Extract the (X, Y) coordinate from the center of the cell holding the provided text.  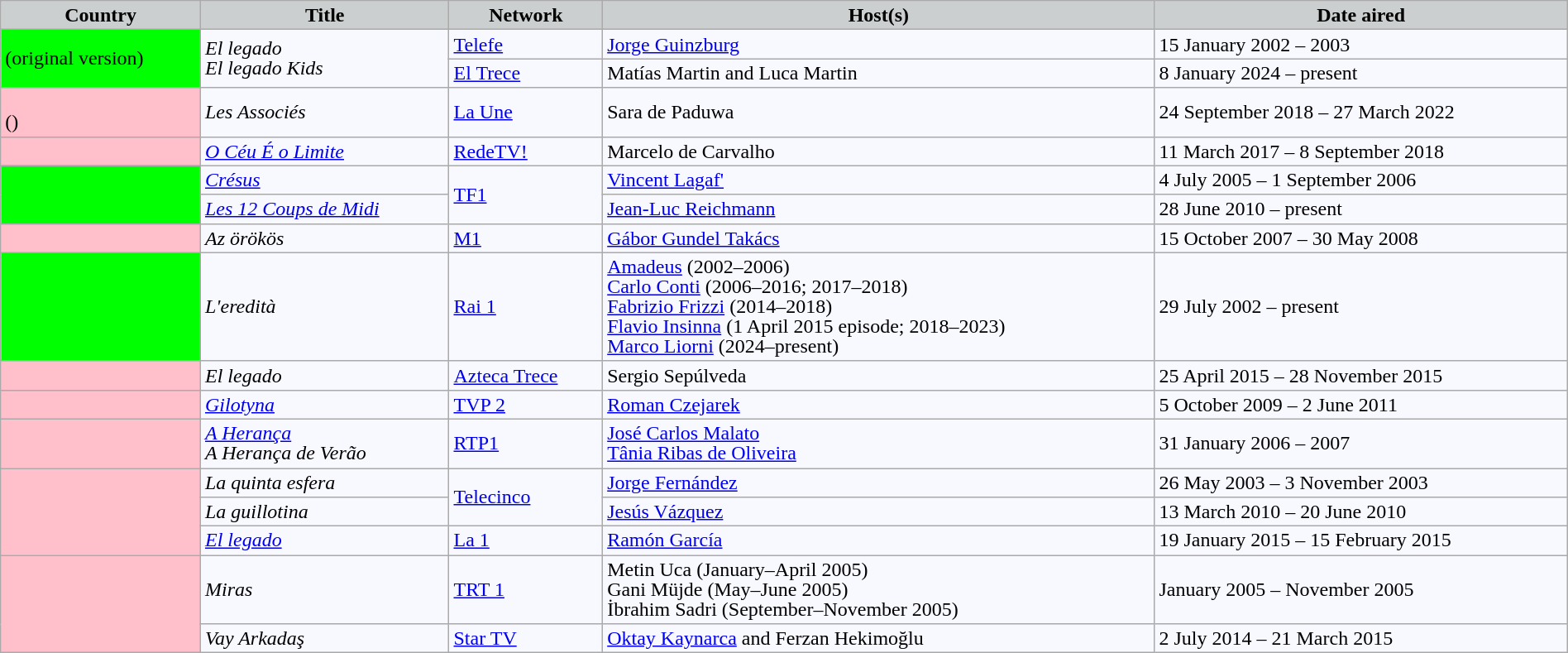
24 September 2018 – 27 March 2022 (1361, 113)
Date aired (1361, 15)
L'eredità (324, 306)
January 2005 – November 2005 (1361, 589)
Les 12 Coups de Midi (324, 209)
8 January 2024 – present (1361, 73)
15 October 2007 – 30 May 2008 (1361, 238)
TF1 (526, 194)
Gilotyna (324, 404)
La Une (526, 113)
TRT 1 (526, 589)
A HerançaA Herança de Verão (324, 444)
Star TV (526, 639)
Rai 1 (526, 306)
Azteca Trece (526, 376)
Miras (324, 589)
Matías Martin and Luca Martin (878, 73)
Network (526, 15)
Jean-Luc Reichmann (878, 209)
31 January 2006 – 2007 (1361, 444)
Les Associés (324, 113)
Jorge Guinzburg (878, 45)
José Carlos MalatoTânia Ribas de Oliveira (878, 444)
Telefe (526, 45)
2 July 2014 – 21 March 2015 (1361, 639)
RTP1 (526, 444)
Country (101, 15)
26 May 2003 – 3 November 2003 (1361, 483)
25 April 2015 – 28 November 2015 (1361, 376)
RedeTV! (526, 151)
Ramón García (878, 541)
Host(s) (878, 15)
Jesús Vázquez (878, 511)
El Trece (526, 73)
Crésus (324, 180)
19 January 2015 – 15 February 2015 (1361, 541)
El legadoEl legado Kids (324, 59)
La quinta esfera (324, 483)
Metin Uca (January–April 2005)Gani Müjde (May–June 2005)İbrahim Sadri (September–November 2005) (878, 589)
28 June 2010 – present (1361, 209)
Vincent Lagaf' (878, 180)
La 1 (526, 541)
Oktay Kaynarca and Ferzan Hekimoğlu (878, 639)
La guillotina (324, 511)
Marcelo de Carvalho (878, 151)
Jorge Fernández (878, 483)
Sergio Sepúlveda (878, 376)
29 July 2002 – present (1361, 306)
5 October 2009 – 2 June 2011 (1361, 404)
Title (324, 15)
Az örökös (324, 238)
15 January 2002 – 2003 (1361, 45)
Gábor Gundel Takács (878, 238)
TVP 2 (526, 404)
M1 (526, 238)
Roman Czejarek (878, 404)
Telecinco (526, 497)
11 March 2017 – 8 September 2018 (1361, 151)
4 July 2005 – 1 September 2006 (1361, 180)
() (101, 113)
13 March 2010 – 20 June 2010 (1361, 511)
(original version) (101, 59)
O Céu É o Limite (324, 151)
Sara de Paduwa (878, 113)
Vay Arkadaş (324, 639)
